Detect which cell encompasses the target text, then output its [x, y] center coordinate. 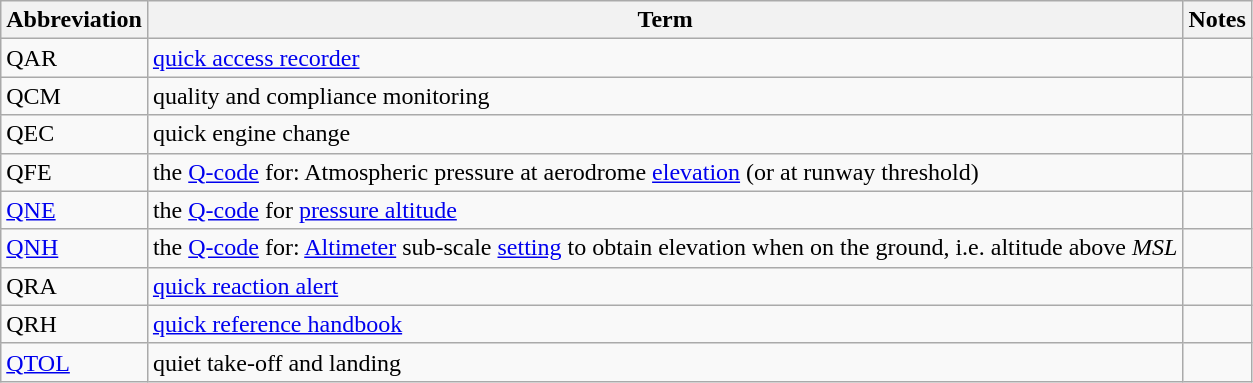
the Q-code for pressure altitude [664, 210]
quick reaction alert [664, 286]
quick engine change [664, 134]
QTOL [74, 362]
QRH [74, 324]
quick reference handbook [664, 324]
QFE [74, 172]
QCM [74, 96]
QAR [74, 58]
QRA [74, 286]
quick access recorder [664, 58]
Notes [1217, 20]
Term [664, 20]
QEC [74, 134]
the Q-code for: Altimeter sub-scale setting to obtain elevation when on the ground, i.e. altitude above MSL [664, 248]
Abbreviation [74, 20]
QNH [74, 248]
quiet take-off and landing [664, 362]
the Q-code for: Atmospheric pressure at aerodrome elevation (or at runway threshold) [664, 172]
quality and compliance monitoring [664, 96]
QNE [74, 210]
